Scan for the cell matching the given text and deliver its (x, y) coordinate at center. 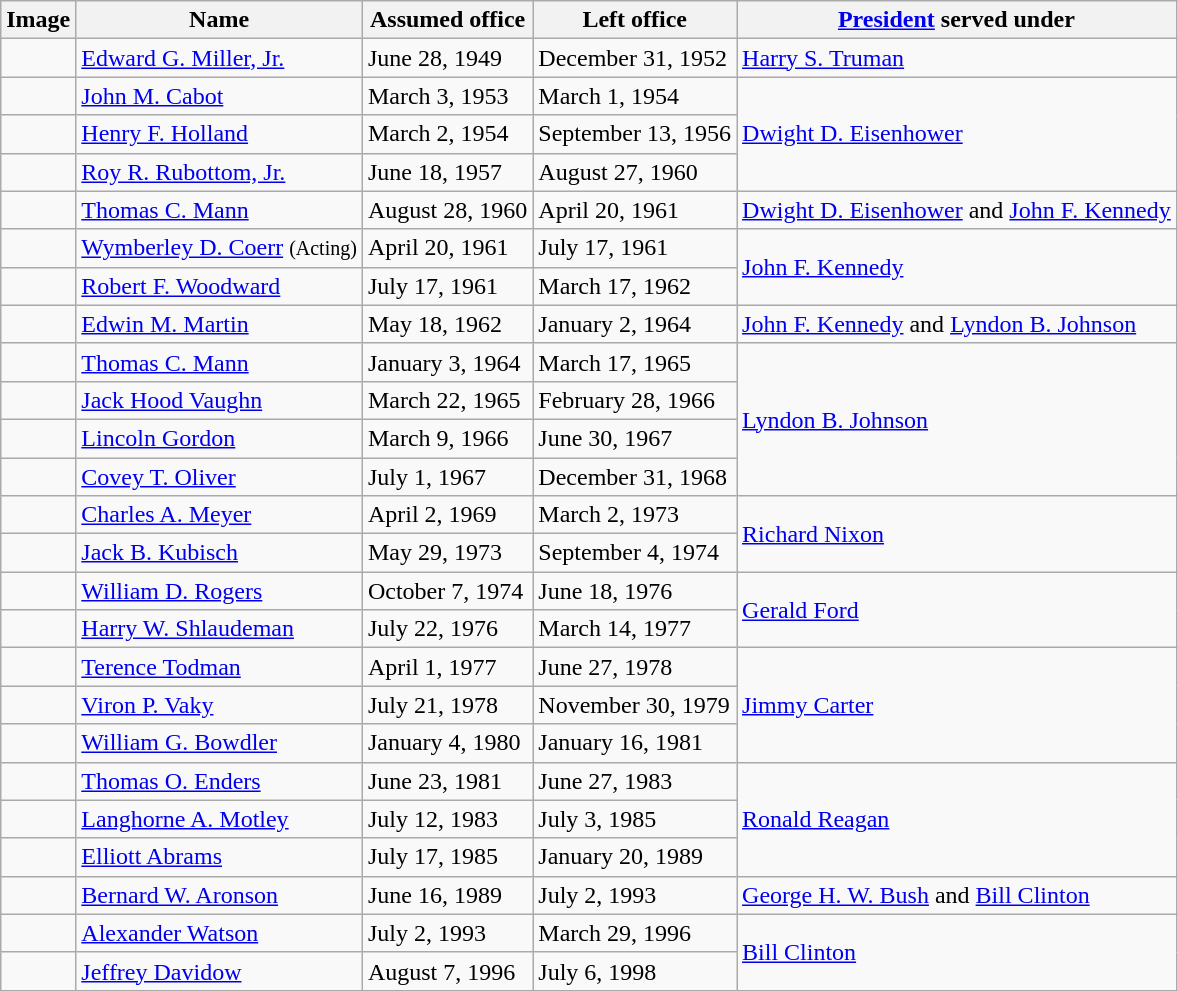
Edwin M. Martin (220, 324)
July 6, 1998 (635, 971)
December 31, 1968 (635, 477)
December 31, 1952 (635, 58)
July 22, 1976 (447, 629)
January 2, 1964 (635, 324)
Dwight D. Eisenhower (957, 134)
March 17, 1965 (635, 362)
July 1, 1967 (447, 477)
September 4, 1974 (635, 553)
Charles A. Meyer (220, 515)
June 27, 1983 (635, 781)
Lyndon B. Johnson (957, 419)
George H. W. Bush and Bill Clinton (957, 895)
November 30, 1979 (635, 705)
Name (220, 20)
October 7, 1974 (447, 591)
Robert F. Woodward (220, 286)
March 3, 1953 (447, 96)
Elliott Abrams (220, 857)
September 13, 1956 (635, 134)
August 27, 1960 (635, 172)
June 18, 1957 (447, 172)
June 27, 1978 (635, 667)
January 16, 1981 (635, 743)
July 17, 1985 (447, 857)
April 2, 1969 (447, 515)
Jack Hood Vaughn (220, 400)
June 28, 1949 (447, 58)
January 4, 1980 (447, 743)
Thomas O. Enders (220, 781)
March 1, 1954 (635, 96)
Bernard W. Aronson (220, 895)
August 28, 1960 (447, 210)
Roy R. Rubottom, Jr. (220, 172)
Edward G. Miller, Jr. (220, 58)
March 2, 1973 (635, 515)
June 16, 1989 (447, 895)
May 29, 1973 (447, 553)
February 28, 1966 (635, 400)
Ronald Reagan (957, 819)
Covey T. Oliver (220, 477)
Image (38, 20)
July 21, 1978 (447, 705)
Viron P. Vaky (220, 705)
June 18, 1976 (635, 591)
John M. Cabot (220, 96)
President served under (957, 20)
William G. Bowdler (220, 743)
January 20, 1989 (635, 857)
Jack B. Kubisch (220, 553)
March 22, 1965 (447, 400)
Henry F. Holland (220, 134)
Richard Nixon (957, 534)
Assumed office (447, 20)
June 30, 1967 (635, 438)
March 9, 1966 (447, 438)
Lincoln Gordon (220, 438)
April 1, 1977 (447, 667)
Alexander Watson (220, 933)
Terence Todman (220, 667)
Jeffrey Davidow (220, 971)
Wymberley D. Coerr (Acting) (220, 248)
William D. Rogers (220, 591)
January 3, 1964 (447, 362)
Dwight D. Eisenhower and John F. Kennedy (957, 210)
March 14, 1977 (635, 629)
John F. Kennedy and Lyndon B. Johnson (957, 324)
Jimmy Carter (957, 705)
August 7, 1996 (447, 971)
Left office (635, 20)
Gerald Ford (957, 610)
July 12, 1983 (447, 819)
Harry S. Truman (957, 58)
Langhorne A. Motley (220, 819)
March 2, 1954 (447, 134)
May 18, 1962 (447, 324)
July 3, 1985 (635, 819)
March 17, 1962 (635, 286)
Bill Clinton (957, 952)
March 29, 1996 (635, 933)
Harry W. Shlaudeman (220, 629)
John F. Kennedy (957, 267)
June 23, 1981 (447, 781)
